Detect which cell encompasses the target text, then output its [X, Y] center coordinate. 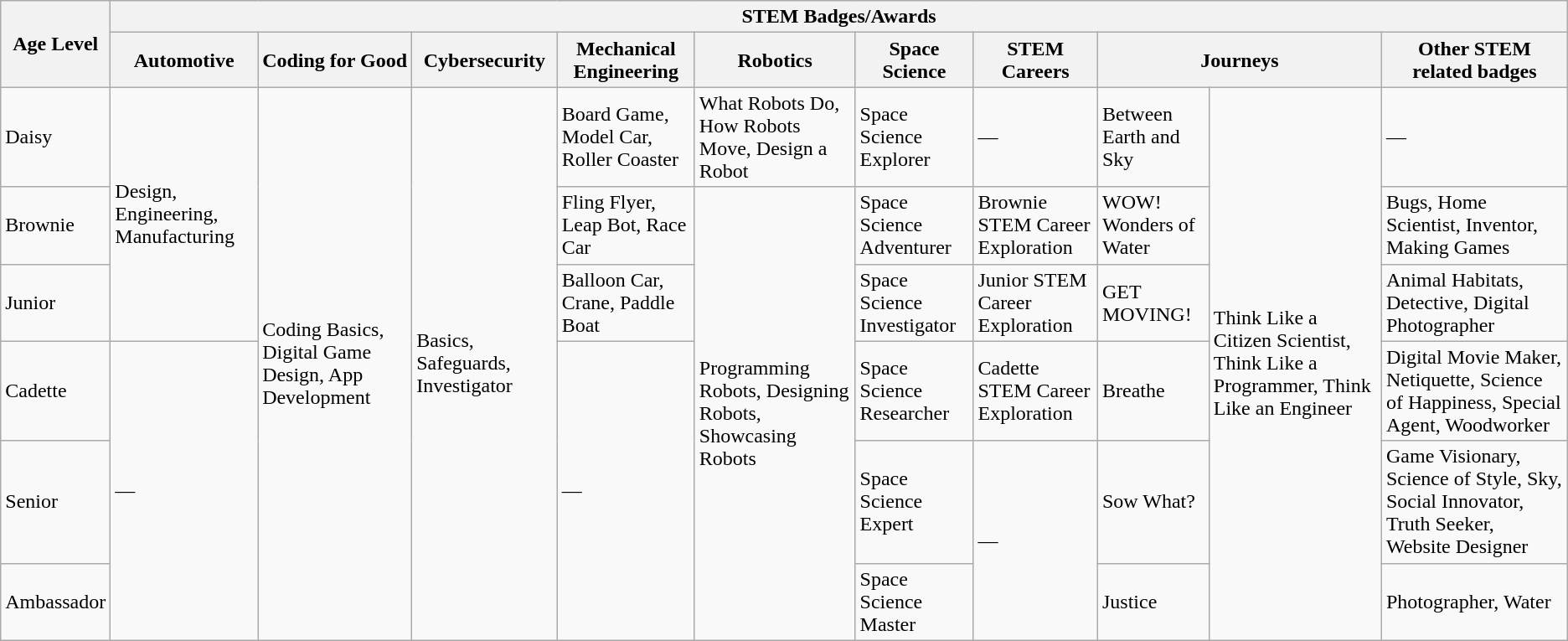
Sow What? [1153, 502]
Senior [55, 502]
Coding for Good [335, 60]
Digital Movie Maker, Netiquette, Science of Happiness, Special Agent, Woodworker [1474, 390]
Space Science Master [915, 602]
Bugs, Home Scientist, Inventor, Making Games [1474, 225]
Space Science Expert [915, 502]
Game Visionary, Science of Style, Sky, Social Innovator, Truth Seeker, Website Designer [1474, 502]
Basics, Safeguards, Investigator [485, 364]
What Robots Do, How Robots Move, Design a Robot [775, 137]
Journeys [1240, 60]
Automotive [184, 60]
Age Level [55, 44]
Think Like a Citizen Scientist, Think Like a Programmer, Think Like an Engineer [1295, 364]
Cadette STEM Career Exploration [1035, 390]
Design, Engineering, Manufacturing [184, 215]
Space Science Adventurer [915, 225]
Brownie [55, 225]
Cadette [55, 390]
Space Science Investigator [915, 302]
Balloon Car, Crane, Paddle Boat [626, 302]
Junior STEM Career Exploration [1035, 302]
Space Science Researcher [915, 390]
Board Game, Model Car, Roller Coaster [626, 137]
Between Earth and Sky [1153, 137]
GET MOVING! [1153, 302]
Programming Robots, Designing Robots, Showcasing Robots [775, 414]
Daisy [55, 137]
Cybersecurity [485, 60]
Animal Habitats, Detective, Digital Photographer [1474, 302]
Mechanical Engineering [626, 60]
Photographer, Water [1474, 602]
Brownie STEM Career Exploration [1035, 225]
Robotics [775, 60]
Justice [1153, 602]
Space Science [915, 60]
Coding Basics, Digital Game Design, App Development [335, 364]
Space Science Explorer [915, 137]
Ambassador [55, 602]
WOW! Wonders of Water [1153, 225]
Fling Flyer, Leap Bot, Race Car [626, 225]
Breathe [1153, 390]
Other STEM related badges [1474, 60]
STEM Badges/Awards [839, 17]
STEM Careers [1035, 60]
Junior [55, 302]
